Return the (x, y) coordinate for the center point of the cell that contains the specified text.  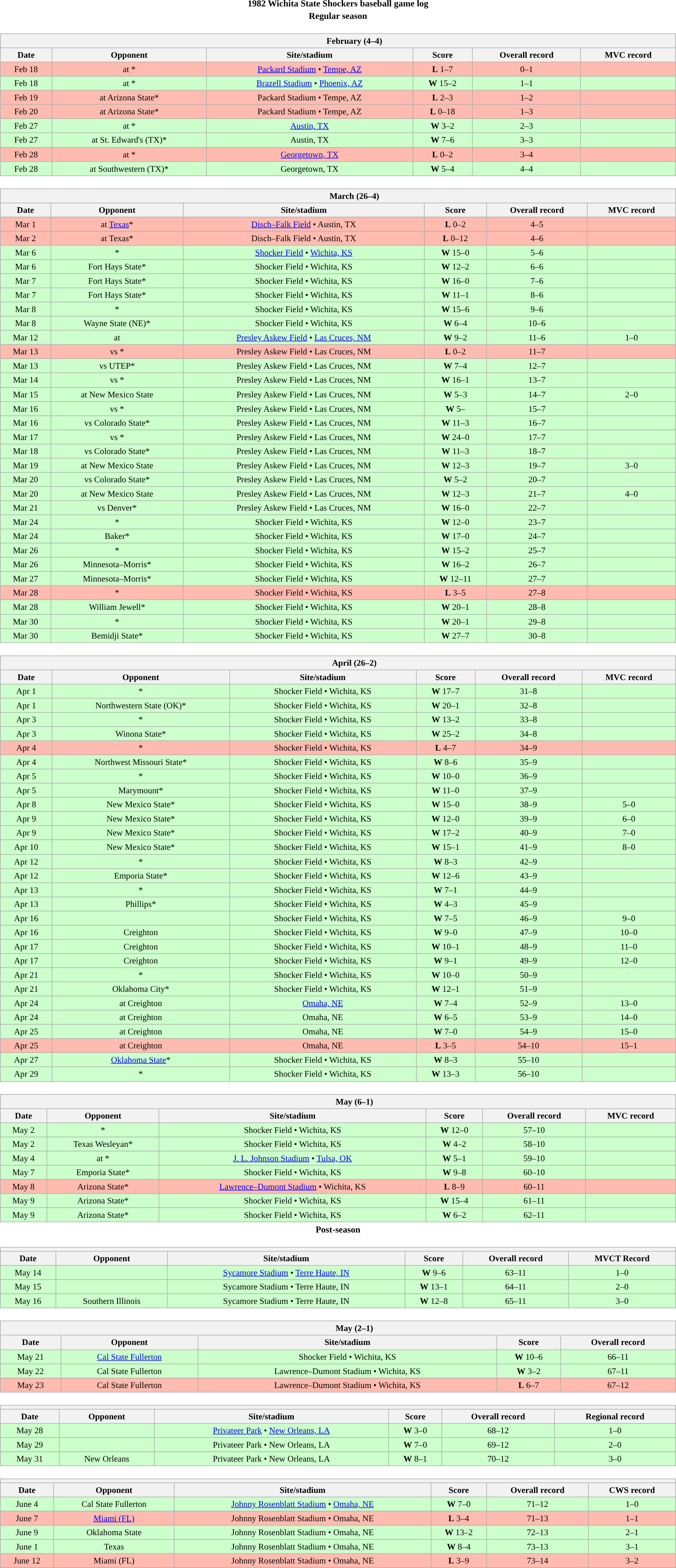
W 12–8 (434, 1301)
55–10 (529, 1060)
W 7–1 (446, 890)
W 25–2 (446, 734)
vs UTEP* (117, 366)
65–11 (516, 1301)
Oklahoma State* (141, 1060)
March (26–4) (338, 196)
Mar 17 (26, 437)
May 16 (28, 1301)
June 12 (27, 1561)
3–3 (527, 140)
73–13 (537, 1547)
May 23 (31, 1385)
W 17–7 (446, 691)
Brazell Stadium • Phoenix, AZ (309, 83)
W 9–2 (455, 338)
Marymount* (141, 791)
47–9 (529, 932)
W 6–4 (455, 323)
W 9–1 (446, 961)
4–4 (527, 169)
34–9 (529, 748)
Southern Illinois (112, 1301)
1–3 (527, 112)
May 22 (31, 1371)
26–7 (537, 565)
Baker* (117, 536)
64–11 (516, 1287)
38–9 (529, 805)
62–11 (534, 1215)
L 6–7 (529, 1385)
W 8–4 (459, 1547)
50–9 (529, 975)
Feb 20 (26, 112)
45–9 (529, 904)
Apr 27 (26, 1060)
22–7 (537, 508)
51–9 (529, 989)
May 15 (28, 1287)
15–1 (629, 1046)
21–7 (537, 494)
W 12–6 (446, 876)
20–7 (537, 480)
14–7 (537, 394)
67–12 (618, 1385)
72–13 (537, 1533)
3–2 (632, 1561)
23–7 (537, 522)
Texas Wesleyan* (103, 1144)
W 17–2 (446, 833)
Oklahoma State (114, 1533)
11–0 (629, 946)
May 8 (23, 1186)
Regional record (615, 1416)
W 8–1 (415, 1459)
W 17–0 (455, 536)
MVCT Record (622, 1259)
W 6–2 (454, 1215)
35–9 (529, 762)
April (26–2) (338, 663)
42–9 (529, 862)
W 16–1 (455, 380)
at (117, 338)
54–9 (529, 1032)
W 12–11 (455, 579)
W 12–2 (455, 267)
59–10 (534, 1158)
56–10 (529, 1074)
1–2 (527, 98)
W 9–6 (434, 1273)
Northwest Missouri State* (141, 762)
June 4 (27, 1504)
Mar 27 (26, 579)
58–10 (534, 1144)
57–10 (534, 1130)
L 2–3 (442, 98)
66–11 (618, 1357)
Winona State* (141, 734)
W 5–4 (442, 169)
L 0–12 (455, 238)
14–0 (629, 1017)
0–1 (527, 69)
43–9 (529, 876)
11–6 (537, 338)
W 11–1 (455, 295)
Mar 1 (26, 224)
William Jewell* (117, 607)
W 9–0 (446, 932)
May 4 (23, 1158)
4–0 (631, 494)
24–7 (537, 536)
W 5–1 (454, 1158)
13–0 (629, 1003)
Feb 19 (26, 98)
2–1 (632, 1533)
8–0 (629, 847)
6–0 (629, 819)
Bemidji State* (117, 636)
3–1 (632, 1547)
3–4 (527, 154)
L 1–7 (442, 69)
May 14 (28, 1273)
Mar 15 (26, 394)
L 8–9 (454, 1186)
June 1 (27, 1547)
May (2–1) (338, 1328)
16–7 (537, 423)
9–6 (537, 309)
L 4–7 (446, 748)
53–9 (529, 1017)
46–9 (529, 918)
May 21 (31, 1357)
W 9–8 (454, 1172)
Oklahoma City* (141, 989)
4–5 (537, 224)
12–0 (629, 961)
May 31 (30, 1459)
Mar 14 (26, 380)
27–7 (537, 579)
44–9 (529, 890)
15–7 (537, 409)
68–12 (498, 1430)
W 5– (455, 409)
W 27–7 (455, 636)
60–10 (534, 1172)
CWS record (632, 1490)
W 24–0 (455, 437)
L 0–18 (442, 112)
70–12 (498, 1459)
W 7–5 (446, 918)
61–11 (534, 1201)
May 28 (30, 1430)
28–8 (537, 607)
W 15–1 (446, 847)
Wayne State (NE)* (117, 323)
W 4–3 (446, 904)
W 13–3 (446, 1074)
W 6–5 (446, 1017)
W 12–1 (446, 989)
69–12 (498, 1445)
May (6–1) (338, 1102)
34–8 (529, 734)
7–6 (537, 281)
W 10–6 (529, 1357)
Apr 10 (26, 847)
L 3–4 (459, 1519)
17–7 (537, 437)
71–12 (537, 1504)
12–7 (537, 366)
Apr 8 (26, 805)
June 9 (27, 1533)
June 7 (27, 1519)
Mar 19 (26, 465)
at St. Edward's (TX)* (129, 140)
W 13–1 (434, 1287)
36–9 (529, 776)
49–9 (529, 961)
Mar 12 (26, 338)
54–10 (529, 1046)
2–3 (527, 126)
May 29 (30, 1445)
W 3–0 (415, 1430)
52–9 (529, 1003)
4–6 (537, 238)
41–9 (529, 847)
11–7 (537, 352)
Mar 18 (26, 451)
19–7 (537, 465)
W 15–6 (455, 309)
W 11–0 (446, 791)
W 8–6 (446, 762)
7–0 (629, 833)
63–11 (516, 1273)
30–8 (537, 636)
15–0 (629, 1032)
5–6 (537, 252)
39–9 (529, 819)
February (4–4) (338, 41)
May 7 (23, 1172)
37–9 (529, 791)
33–8 (529, 720)
L 3–9 (459, 1561)
Mar 21 (26, 508)
W 4–2 (454, 1144)
9–0 (629, 918)
Phillips* (141, 904)
67–11 (618, 1371)
25–7 (537, 551)
18–7 (537, 451)
31–8 (529, 691)
vs Denver* (117, 508)
W 10–1 (446, 946)
W 5–3 (455, 394)
W 7–6 (442, 140)
8–6 (537, 295)
40–9 (529, 833)
W 5–2 (455, 480)
48–9 (529, 946)
6–6 (537, 267)
73–14 (537, 1561)
5–0 (629, 805)
at Southwestern (TX)* (129, 169)
W 16–2 (455, 565)
Texas (114, 1547)
New Orleans (107, 1459)
Apr 29 (26, 1074)
71–13 (537, 1519)
60–11 (534, 1186)
13–7 (537, 380)
29–8 (537, 622)
10–6 (537, 323)
27–8 (537, 593)
Mar 2 (26, 238)
W 15–4 (454, 1201)
J. L. Johnson Stadium • Tulsa, OK (293, 1158)
Northwestern State (OK)* (141, 705)
10–0 (629, 932)
32–8 (529, 705)
